Pinpoint the cell where the given text exists, returning its [X, Y] midpoint coordinate. 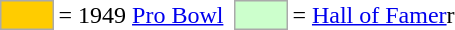
= 1949 Pro Bowl [141, 15]
